Detect which cell encompasses the target text, then output its (x, y) center coordinate. 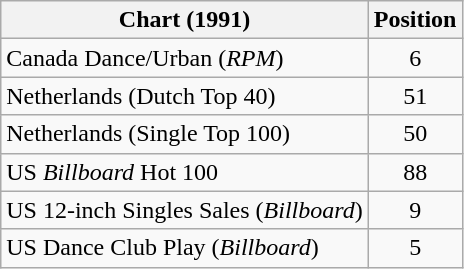
Netherlands (Dutch Top 40) (185, 96)
50 (415, 134)
US Dance Club Play (Billboard) (185, 248)
Canada Dance/Urban (RPM) (185, 58)
Netherlands (Single Top 100) (185, 134)
Chart (1991) (185, 20)
US 12-inch Singles Sales (Billboard) (185, 210)
9 (415, 210)
88 (415, 172)
6 (415, 58)
5 (415, 248)
51 (415, 96)
Position (415, 20)
US Billboard Hot 100 (185, 172)
